Scan for the cell matching the given text and deliver its [x, y] coordinate at center. 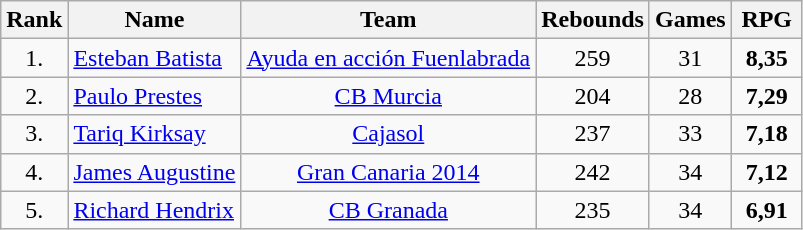
31 [690, 58]
3. [34, 134]
Name [154, 20]
Rebounds [593, 20]
2. [34, 96]
James Augustine [154, 172]
204 [593, 96]
Gran Canaria 2014 [388, 172]
8,35 [766, 58]
7,29 [766, 96]
7,12 [766, 172]
CB Granada [388, 210]
CB Murcia [388, 96]
259 [593, 58]
235 [593, 210]
Richard Hendrix [154, 210]
5. [34, 210]
Rank [34, 20]
RPG [766, 20]
Paulo Prestes [154, 96]
Tariq Kirksay [154, 134]
242 [593, 172]
33 [690, 134]
4. [34, 172]
Ayuda en acción Fuenlabrada [388, 58]
1. [34, 58]
Team [388, 20]
237 [593, 134]
6,91 [766, 210]
Cajasol [388, 134]
7,18 [766, 134]
Games [690, 20]
Esteban Batista [154, 58]
28 [690, 96]
